From the cell containing the given text, extract its center point as (X, Y) coordinate. 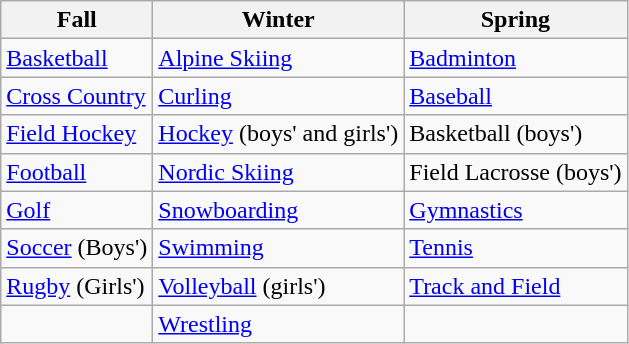
Rugby (Girls') (77, 286)
Spring (516, 20)
Field Lacrosse (boys') (516, 172)
Swimming (278, 248)
Golf (77, 210)
Field Hockey (77, 134)
Basketball (boys') (516, 134)
Wrestling (278, 324)
Volleyball (girls') (278, 286)
Snowboarding (278, 210)
Soccer (Boys') (77, 248)
Curling (278, 96)
Football (77, 172)
Basketball (77, 58)
Nordic Skiing (278, 172)
Gymnastics (516, 210)
Tennis (516, 248)
Badminton (516, 58)
Hockey (boys' and girls') (278, 134)
Fall (77, 20)
Winter (278, 20)
Track and Field (516, 286)
Baseball (516, 96)
Cross Country (77, 96)
Alpine Skiing (278, 58)
